Pinpoint the cell where the given text exists, returning its (x, y) midpoint coordinate. 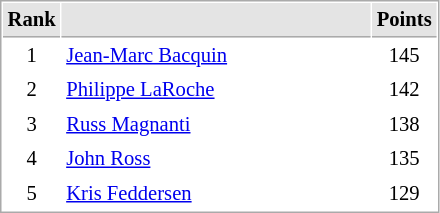
Philippe LaRoche (216, 90)
Russ Magnanti (216, 124)
5 (32, 194)
Kris Feddersen (216, 194)
138 (404, 124)
Rank (32, 20)
Points (404, 20)
135 (404, 158)
2 (32, 90)
John Ross (216, 158)
4 (32, 158)
142 (404, 90)
Jean-Marc Bacquin (216, 56)
3 (32, 124)
145 (404, 56)
129 (404, 194)
1 (32, 56)
